Capture the cell that displays the provided text and extract its [x, y] central coordinate. 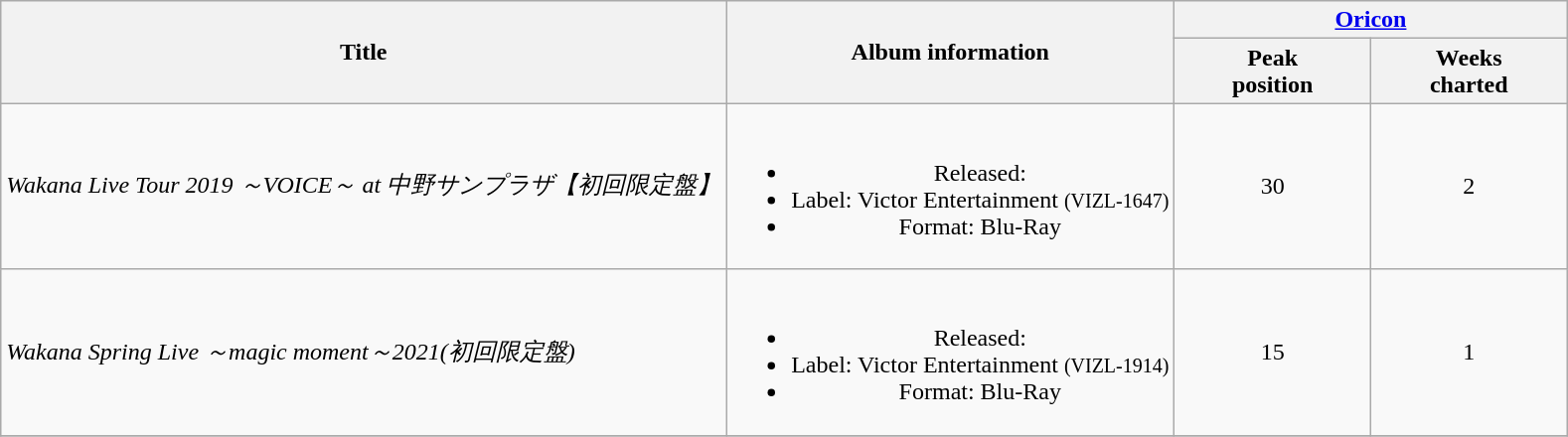
Weeks charted [1469, 72]
Peakposition [1273, 72]
Wakana Spring Live ～magic moment～2021(初回限定盤) [364, 352]
Released: Label: Victor Entertainment (VIZL-1914)Format: Blu-Ray [950, 352]
15 [1273, 352]
30 [1273, 187]
Title [364, 52]
Album information [950, 52]
1 [1469, 352]
2 [1469, 187]
Released: Label: Victor Entertainment (VIZL-1647)Format: Blu-Ray [950, 187]
Oricon [1371, 20]
Wakana Live Tour 2019 ～VOICE～ at 中野サンプラザ【初回限定盤】 [364, 187]
